Extract the [X, Y] coordinate from the center of the cell holding the provided text.  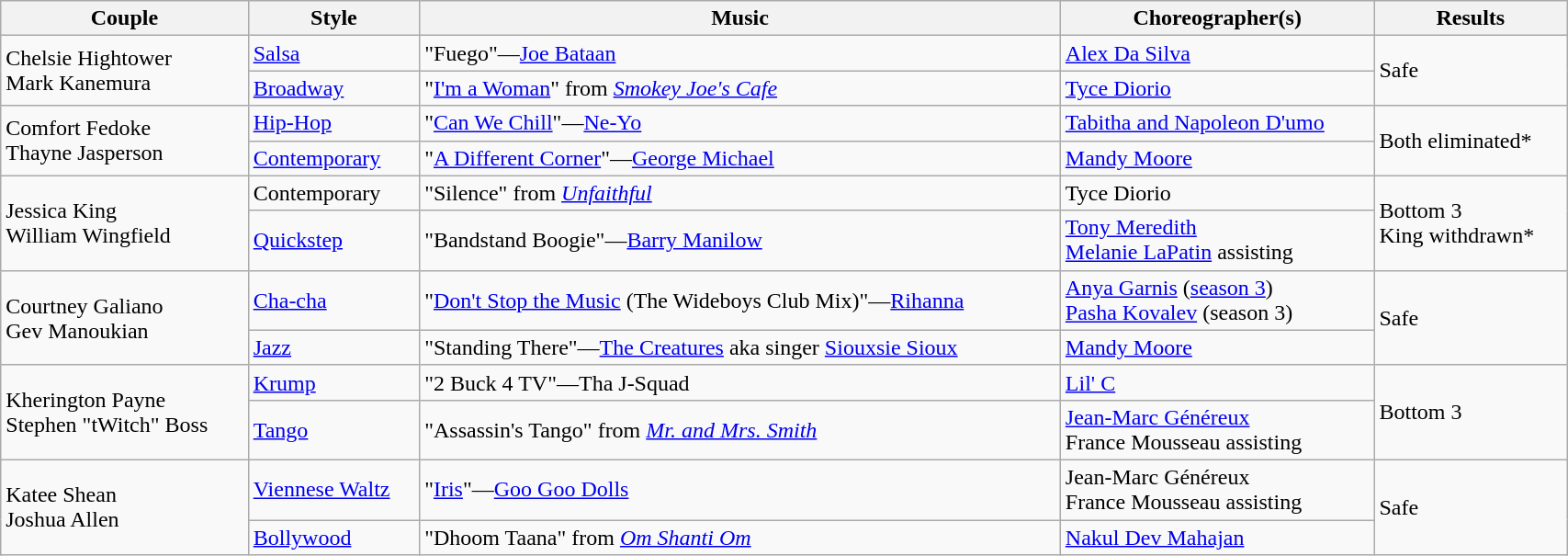
Alex Da Silva [1217, 53]
"Iris"—Goo Goo Dolls [740, 489]
Couple [125, 18]
Katee SheanJoshua Allen [125, 507]
"Assassin's Tango" from Mr. and Mrs. Smith [740, 430]
Anya Garnis (season 3)Pasha Kovalev (season 3) [1217, 300]
"Fuego"—Joe Bataan [740, 53]
Bollywood [333, 538]
Music [740, 18]
Salsa [333, 53]
Jazz [333, 347]
"Bandstand Boogie"—Barry Manilow [740, 241]
"Don't Stop the Music (The Wideboys Club Mix)"—Rihanna [740, 300]
"2 Buck 4 TV"—Tha J-Squad [740, 382]
Tango [333, 430]
"Dhoom Taana" from Om Shanti Om [740, 538]
Choreographer(s) [1217, 18]
Hip-Hop [333, 123]
Style [333, 18]
Kherington PayneStephen "tWitch" Boss [125, 412]
Lil' C [1217, 382]
Cha-cha [333, 300]
Tony MeredithMelanie LaPatin assisting [1217, 241]
Viennese Waltz [333, 489]
Nakul Dev Mahajan [1217, 538]
Chelsie HightowerMark Kanemura [125, 71]
"Silence" from Unfaithful [740, 193]
Jessica KingWilliam Wingfield [125, 222]
"Standing There"—The Creatures aka singer Siouxsie Sioux [740, 347]
Courtney GalianoGev Manoukian [125, 318]
Both eliminated* [1471, 141]
Krump [333, 382]
"Can We Chill"—Ne-Yo [740, 123]
Broadway [333, 88]
"I'm a Woman" from Smokey Joe's Cafe [740, 88]
Bottom 3 [1471, 412]
Comfort FedokeThayne Jasperson [125, 141]
Results [1471, 18]
Quickstep [333, 241]
Tabitha and Napoleon D'umo [1217, 123]
"A Different Corner"—George Michael [740, 158]
Bottom 3King withdrawn* [1471, 222]
